Search for the cell housing the specified text and yield its (x, y) center coordinate. 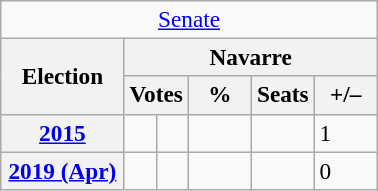
Senate (190, 19)
Navarre (250, 57)
Votes (156, 95)
Election (62, 76)
+/– (346, 95)
2019 (Apr) (62, 170)
% (220, 95)
Seats (284, 95)
1 (346, 133)
2015 (62, 133)
0 (346, 170)
